Identify which cell holds the provided text, then report its (x, y) central coordinate. 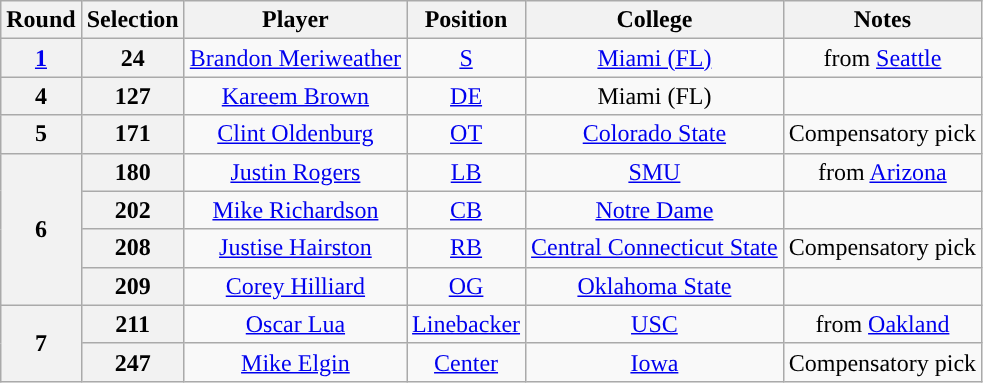
College (655, 20)
LB (466, 172)
6 (41, 229)
24 (132, 58)
Brandon Meriweather (295, 58)
USC (655, 324)
Central Connecticut State (655, 248)
Oscar Lua (295, 324)
Kareem Brown (295, 96)
Oklahoma State (655, 286)
from Seattle (882, 58)
208 (132, 248)
Mike Richardson (295, 210)
180 (132, 172)
from Arizona (882, 172)
Selection (132, 20)
Justin Rogers (295, 172)
5 (41, 134)
OG (466, 286)
1 (41, 58)
Player (295, 20)
202 (132, 210)
Clint Oldenburg (295, 134)
7 (41, 343)
Linebacker (466, 324)
4 (41, 96)
Round (41, 20)
Justise Hairston (295, 248)
Mike Elgin (295, 362)
OT (466, 134)
S (466, 58)
Corey Hilliard (295, 286)
171 (132, 134)
Notre Dame (655, 210)
Iowa (655, 362)
from Oakland (882, 324)
Notes (882, 20)
127 (132, 96)
DE (466, 96)
SMU (655, 172)
247 (132, 362)
Position (466, 20)
Center (466, 362)
Colorado State (655, 134)
211 (132, 324)
CB (466, 210)
RB (466, 248)
209 (132, 286)
